Scan for the cell matching the given text and deliver its [x, y] coordinate at center. 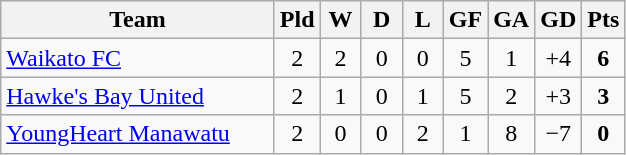
GF [465, 20]
8 [512, 134]
Hawke's Bay United [138, 96]
6 [604, 58]
GD [558, 20]
Pts [604, 20]
W [340, 20]
D [382, 20]
YoungHeart Manawatu [138, 134]
L [422, 20]
+4 [558, 58]
−7 [558, 134]
3 [604, 96]
Team [138, 20]
Waikato FC [138, 58]
+3 [558, 96]
Pld [297, 20]
GA [512, 20]
